Return (x, y) of the center of cell containing provided text 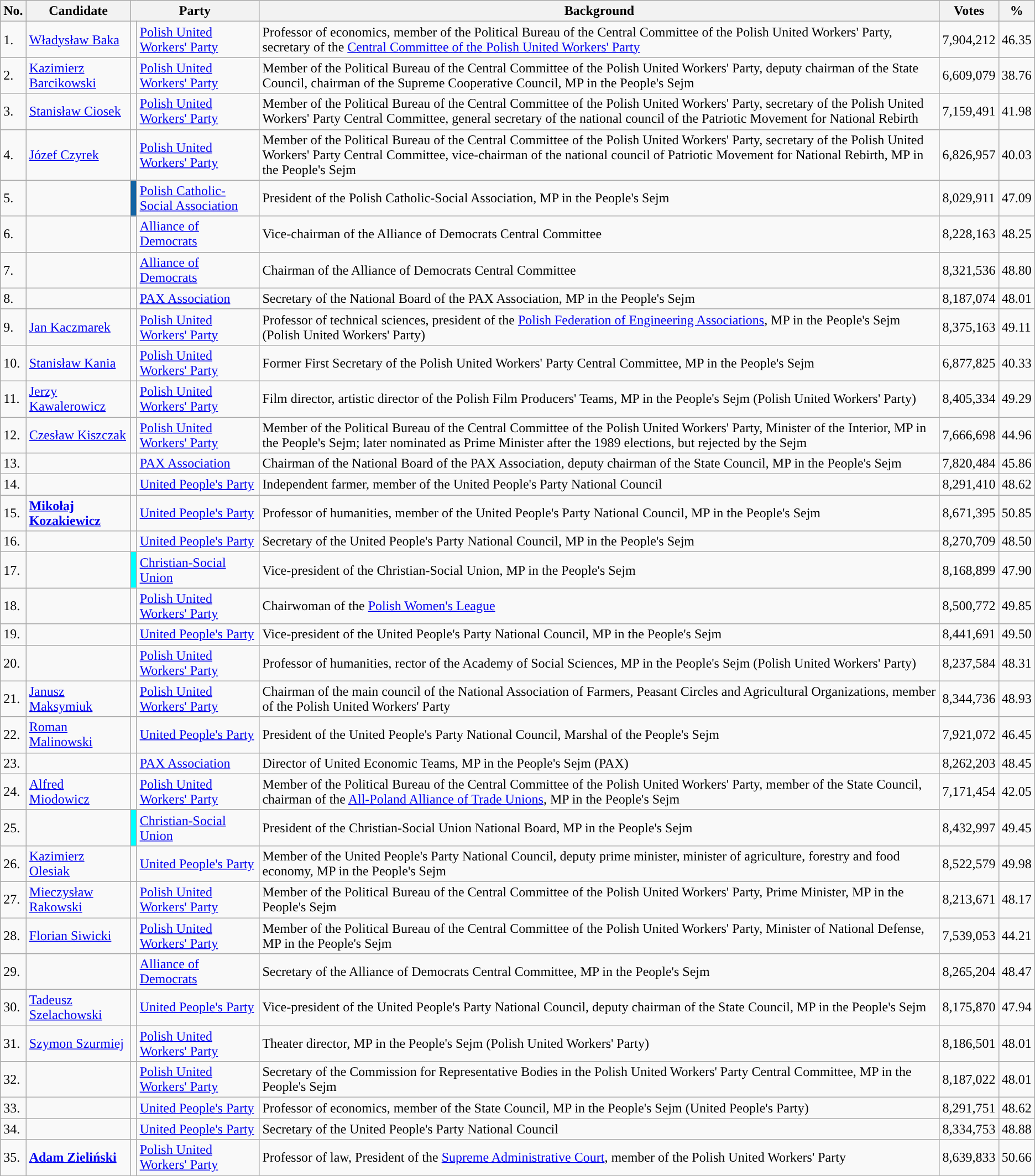
30. (13, 1008)
45.86 (1016, 464)
Józef Czyrek (79, 155)
Director of United Economic Teams, MP in the People's Sejm (PAX) (599, 763)
3. (13, 112)
48.25 (1016, 234)
8,270,709 (969, 542)
8,213,671 (969, 900)
8,186,501 (969, 1043)
Theater director, MP in the People's Sejm (Polish United Workers' Party) (599, 1043)
President of the Christian-Social Union National Board, MP in the People's Sejm (599, 828)
7,159,491 (969, 112)
Vice-president of the United People's Party National Council, deputy chairman of the State Council, MP in the People's Sejm (599, 1008)
President of the United People's Party National Council, Marshal of the People's Sejm (599, 735)
48.80 (1016, 270)
8,344,736 (969, 699)
11. (13, 399)
24. (13, 791)
6,877,825 (969, 363)
Roman Malinowski (79, 735)
No. (13, 11)
40.33 (1016, 363)
8,522,579 (969, 863)
Stanisław Kania (79, 363)
Votes (969, 11)
Chairman of the Alliance of Democrats Central Committee (599, 270)
Secretary of the National Board of the PAX Association, MP in the People's Sejm (599, 298)
21. (13, 699)
Szymon Szurmiej (79, 1043)
47.09 (1016, 198)
22. (13, 735)
8,237,584 (969, 663)
27. (13, 900)
8,671,395 (969, 513)
Vice-president of the Christian-Social Union, MP in the People's Sejm (599, 570)
Chairman of the National Board of the PAX Association, deputy chairman of the State Council, MP in the People's Sejm (599, 464)
17. (13, 570)
8,187,074 (969, 298)
8,321,536 (969, 270)
Chairwoman of the Polish Women's League (599, 606)
Mikołaj Kozakiewicz (79, 513)
Alfred Miodowicz (79, 791)
Polish Catholic-Social Association (198, 198)
Czesław Kiszczak (79, 434)
Kazimierz Olesiak (79, 863)
23. (13, 763)
29. (13, 972)
8,500,772 (969, 606)
49.85 (1016, 606)
Member of the Political Bureau of the Central Committee of the Polish United Workers' Party, Prime Minister, MP in the People's Sejm (599, 900)
12. (13, 434)
15. (13, 513)
Adam Zieliński (79, 1157)
7,921,072 (969, 735)
25. (13, 828)
8,228,163 (969, 234)
49.45 (1016, 828)
40.03 (1016, 155)
19. (13, 634)
48.45 (1016, 763)
18. (13, 606)
Secretary of the Alliance of Democrats Central Committee, MP in the People's Sejm (599, 972)
Secretary of the United People's Party National Council (599, 1129)
28. (13, 935)
14. (13, 485)
Professor of law, President of the Supreme Administrative Court, member of the Polish United Workers' Party (599, 1157)
8,441,691 (969, 634)
4. (13, 155)
9. (13, 327)
8,187,022 (969, 1080)
31. (13, 1043)
32. (13, 1080)
Film director, artistic director of the Polish Film Producers' Teams, MP in the People's Sejm (Polish United Workers' Party) (599, 399)
46.45 (1016, 735)
7,539,053 (969, 935)
Jerzy Kawalerowicz (79, 399)
7,820,484 (969, 464)
34. (13, 1129)
16. (13, 542)
26. (13, 863)
President of the Polish Catholic-Social Association, MP in the People's Sejm (599, 198)
Professor of humanities, member of the United People's Party National Council, MP in the People's Sejm (599, 513)
44.96 (1016, 434)
50.85 (1016, 513)
2. (13, 75)
50.66 (1016, 1157)
49.50 (1016, 634)
8,432,997 (969, 828)
Tadeusz Szelachowski (79, 1008)
7. (13, 270)
8,262,203 (969, 763)
48.93 (1016, 699)
Jan Kaczmarek (79, 327)
48.47 (1016, 972)
13. (13, 464)
41.98 (1016, 112)
8,175,870 (969, 1008)
5. (13, 198)
7,666,698 (969, 434)
Vice-president of the United People's Party National Council, MP in the People's Sejm (599, 634)
Władysław Baka (79, 40)
38.76 (1016, 75)
48.50 (1016, 542)
Florian Siwicki (79, 935)
Independent farmer, member of the United People's Party National Council (599, 485)
48.88 (1016, 1129)
47.94 (1016, 1008)
1. (13, 40)
7,904,212 (969, 40)
33. (13, 1108)
46.35 (1016, 40)
6. (13, 234)
7,171,454 (969, 791)
49.11 (1016, 327)
8,375,163 (969, 327)
% (1016, 11)
Former First Secretary of the Polish United Workers' Party Central Committee, MP in the People's Sejm (599, 363)
6,609,079 (969, 75)
49.29 (1016, 399)
Secretary of the United People's Party National Council, MP in the People's Sejm (599, 542)
49.98 (1016, 863)
Background (599, 11)
42.05 (1016, 791)
20. (13, 663)
Mieczysław Rakowski (79, 900)
48.17 (1016, 900)
Vice-chairman of the Alliance of Democrats Central Committee (599, 234)
8,291,751 (969, 1108)
Member of the Political Bureau of the Central Committee of the Polish United Workers' Party, Minister of National Defense, MP in the People's Sejm (599, 935)
48.31 (1016, 663)
8,405,334 (969, 399)
8,639,833 (969, 1157)
Stanisław Ciosek (79, 112)
Kazimierz Barcikowski (79, 75)
Professor of humanities, rector of the Academy of Social Sciences, MP in the People's Sejm (Polish United Workers' Party) (599, 663)
8,291,410 (969, 485)
10. (13, 363)
8,334,753 (969, 1129)
Candidate (79, 11)
Party (195, 11)
44.21 (1016, 935)
6,826,957 (969, 155)
8. (13, 298)
8,168,899 (969, 570)
8,265,204 (969, 972)
Professor of economics, member of the State Council, MP in the People's Sejm (United People's Party) (599, 1108)
47.90 (1016, 570)
Secretary of the Commission for Representative Bodies in the Polish United Workers' Party Central Committee, MP in the People's Sejm (599, 1080)
Janusz Maksymiuk (79, 699)
8,029,911 (969, 198)
35. (13, 1157)
